Search for the cell housing the specified text and yield its [X, Y] center coordinate. 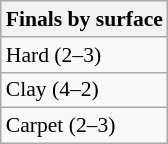
Carpet (2–3) [84, 126]
Hard (2–3) [84, 55]
Finals by surface [84, 19]
Clay (4–2) [84, 90]
